For the text-containing cell, return its midpoint in (X, Y) coordinate format. 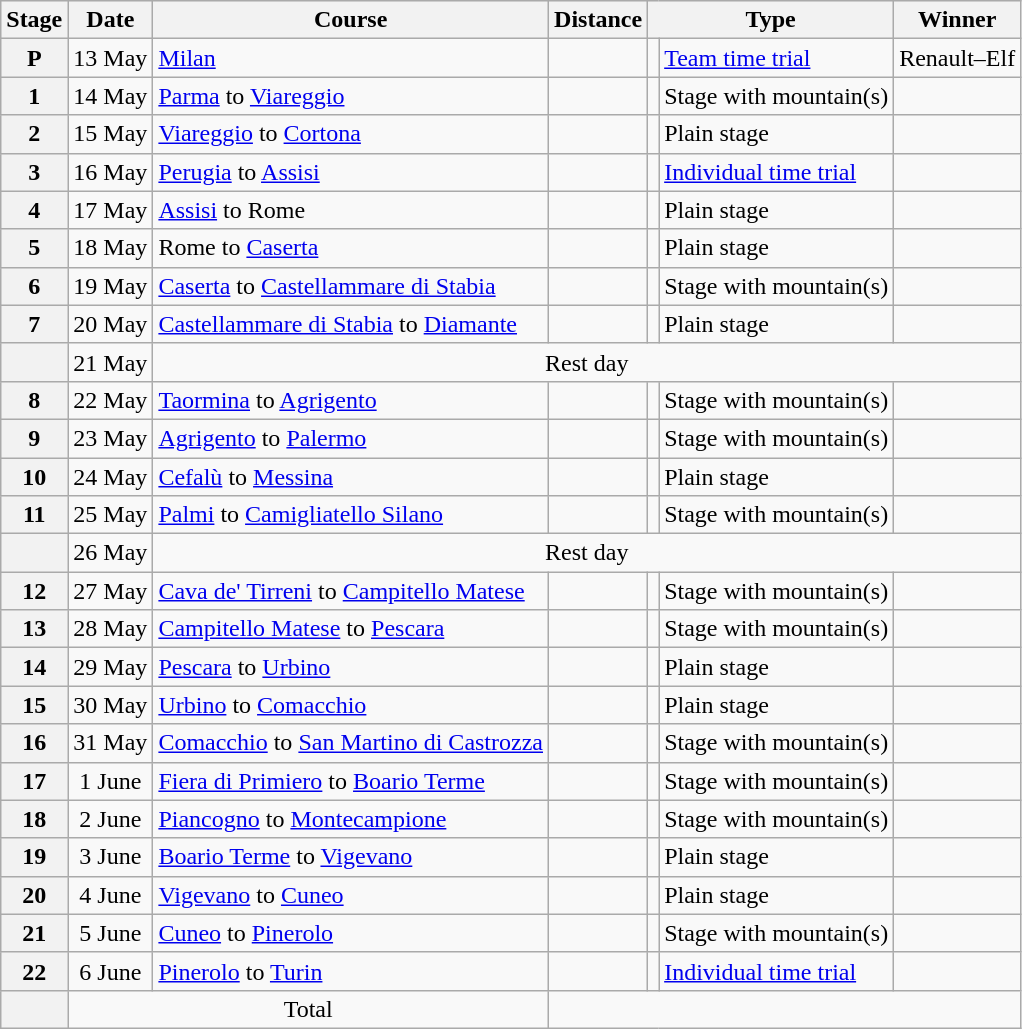
28 May (110, 629)
Castellammare di Stabia to Diamante (351, 324)
3 (34, 172)
18 May (110, 248)
Caserta to Castellammare di Stabia (351, 286)
Campitello Matese to Pescara (351, 629)
Urbino to Comacchio (351, 705)
Course (351, 20)
1 (34, 96)
5 June (110, 933)
18 (34, 819)
2 (34, 134)
3 June (110, 857)
P (34, 58)
14 (34, 667)
14 May (110, 96)
27 May (110, 591)
26 May (110, 553)
Vigevano to Cuneo (351, 895)
16 May (110, 172)
13 (34, 629)
17 May (110, 210)
Fiera di Primiero to Boario Terme (351, 781)
Piancogno to Montecampione (351, 819)
20 May (110, 324)
Rome to Caserta (351, 248)
11 (34, 515)
Comacchio to San Martino di Castrozza (351, 743)
Distance (598, 20)
10 (34, 477)
24 May (110, 477)
5 (34, 248)
Pescara to Urbino (351, 667)
6 June (110, 971)
Boario Terme to Vigevano (351, 857)
29 May (110, 667)
Team time trial (776, 58)
Winner (958, 20)
Assisi to Rome (351, 210)
4 (34, 210)
22 (34, 971)
Viareggio to Cortona (351, 134)
Taormina to Agrigento (351, 400)
Type (771, 20)
Parma to Viareggio (351, 96)
8 (34, 400)
Renault–Elf (958, 58)
Cava de' Tirreni to Campitello Matese (351, 591)
4 June (110, 895)
15 (34, 705)
25 May (110, 515)
30 May (110, 705)
15 May (110, 134)
Cefalù to Messina (351, 477)
9 (34, 438)
Stage (34, 20)
21 (34, 933)
2 June (110, 819)
Date (110, 20)
12 (34, 591)
23 May (110, 438)
21 May (110, 362)
6 (34, 286)
Palmi to Camigliatello Silano (351, 515)
Total (308, 1009)
16 (34, 743)
13 May (110, 58)
Agrigento to Palermo (351, 438)
22 May (110, 400)
20 (34, 895)
Cuneo to Pinerolo (351, 933)
Perugia to Assisi (351, 172)
17 (34, 781)
31 May (110, 743)
19 May (110, 286)
1 June (110, 781)
19 (34, 857)
Pinerolo to Turin (351, 971)
7 (34, 324)
Milan (351, 58)
